Scan for the cell matching the given text and deliver its [X, Y] coordinate at center. 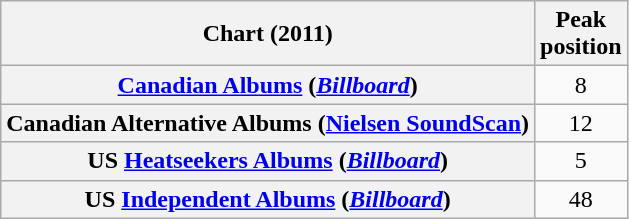
Canadian Albums (Billboard) [268, 85]
Canadian Alternative Albums (Nielsen SoundScan) [268, 123]
US Heatseekers Albums (Billboard) [268, 161]
US Independent Albums (Billboard) [268, 199]
Peakposition [581, 34]
12 [581, 123]
48 [581, 199]
8 [581, 85]
5 [581, 161]
Chart (2011) [268, 34]
